Find where the given text appears and provide that cell's center as (x, y) coordinate. 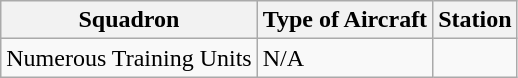
N/A (344, 58)
Station (475, 20)
Squadron (129, 20)
Type of Aircraft (344, 20)
Numerous Training Units (129, 58)
